For the text-containing cell, return its midpoint in (x, y) coordinate format. 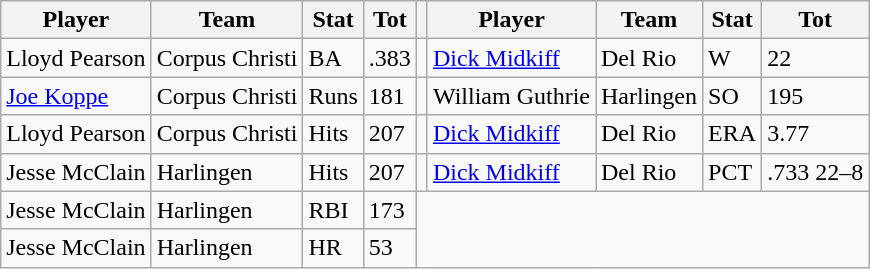
BA (333, 58)
Runs (333, 96)
RBI (333, 210)
Joe Koppe (76, 96)
3.77 (816, 134)
ERA (732, 134)
195 (816, 96)
SO (732, 96)
.383 (390, 58)
53 (390, 248)
181 (390, 96)
.733 22–8 (816, 172)
PCT (732, 172)
HR (333, 248)
22 (816, 58)
William Guthrie (511, 96)
W (732, 58)
173 (390, 210)
